Extract the (X, Y) coordinate from the center of the cell holding the provided text.  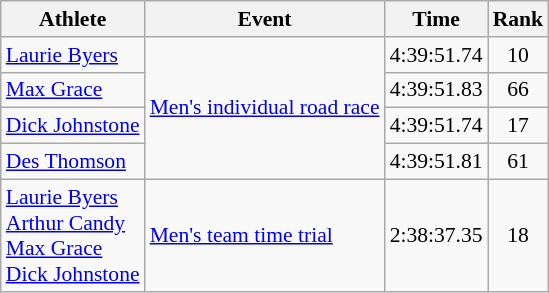
Athlete (73, 19)
Men's team time trial (265, 235)
66 (518, 90)
Laurie ByersArthur CandyMax GraceDick Johnstone (73, 235)
Max Grace (73, 90)
18 (518, 235)
2:38:37.35 (436, 235)
4:39:51.83 (436, 90)
10 (518, 55)
Laurie Byers (73, 55)
Time (436, 19)
Des Thomson (73, 162)
Event (265, 19)
4:39:51.81 (436, 162)
61 (518, 162)
Rank (518, 19)
17 (518, 126)
Dick Johnstone (73, 126)
Men's individual road race (265, 108)
